Scan for the cell matching the given text and deliver its [x, y] coordinate at center. 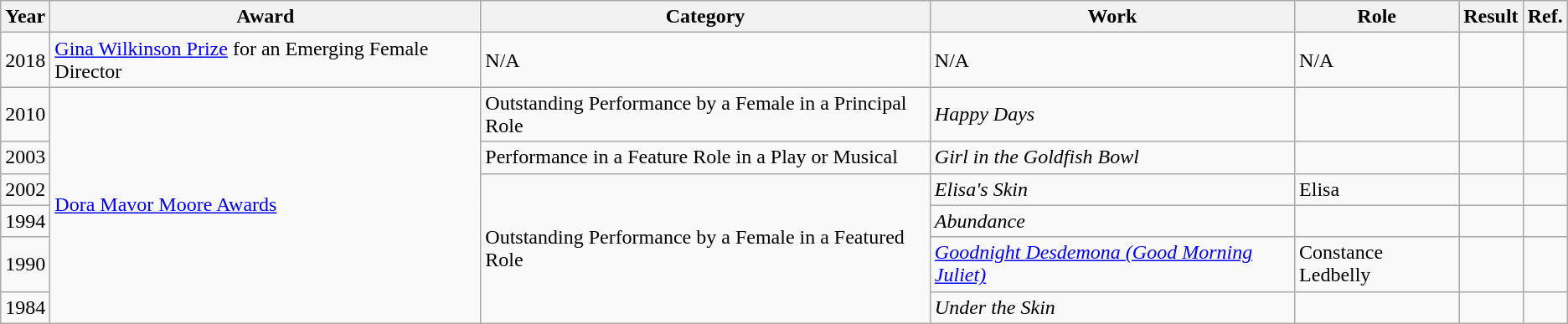
Gina Wilkinson Prize for an Emerging Female Director [266, 60]
Dora Mavor Moore Awards [266, 205]
Constance Ledbelly [1377, 265]
Role [1377, 17]
Under the Skin [1112, 307]
Goodnight Desdemona (Good Morning Juliet) [1112, 265]
Outstanding Performance by a Female in a Featured Role [705, 248]
2003 [25, 157]
Ref. [1545, 17]
Year [25, 17]
Abundance [1112, 221]
Work [1112, 17]
1990 [25, 265]
Category [705, 17]
2018 [25, 60]
Result [1491, 17]
Happy Days [1112, 114]
Elisa [1377, 189]
1994 [25, 221]
Outstanding Performance by a Female in a Principal Role [705, 114]
Performance in a Feature Role in a Play or Musical [705, 157]
2002 [25, 189]
Elisa's Skin [1112, 189]
2010 [25, 114]
Girl in the Goldfish Bowl [1112, 157]
Award [266, 17]
1984 [25, 307]
